Detect which cell encompasses the target text, then output its (x, y) center coordinate. 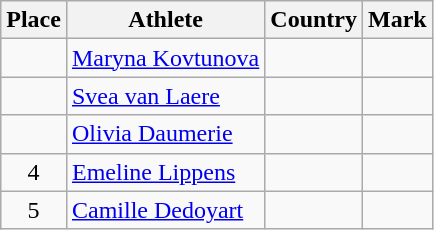
5 (34, 210)
Place (34, 20)
Emeline Lippens (165, 172)
Athlete (165, 20)
Olivia Daumerie (165, 134)
Country (314, 20)
Mark (398, 20)
4 (34, 172)
Svea van Laere (165, 96)
Camille Dedoyart (165, 210)
Maryna Kovtunova (165, 58)
